Provide the [x, y] coordinate of the cell's center where the given text is located.  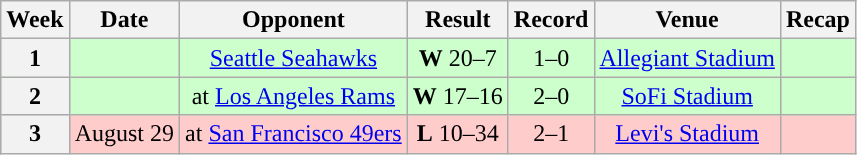
Week [35, 20]
2 [35, 96]
1–0 [551, 58]
Date [124, 20]
Record [551, 20]
Levi's Stadium [687, 134]
Opponent [294, 20]
1 [35, 58]
W 17–16 [458, 96]
Seattle Seahawks [294, 58]
at San Francisco 49ers [294, 134]
L 10–34 [458, 134]
W 20–7 [458, 58]
Allegiant Stadium [687, 58]
2–0 [551, 96]
Venue [687, 20]
SoFi Stadium [687, 96]
3 [35, 134]
Recap [818, 20]
2–1 [551, 134]
Result [458, 20]
August 29 [124, 134]
at Los Angeles Rams [294, 96]
